Identify which cell holds the provided text, then report its (X, Y) central coordinate. 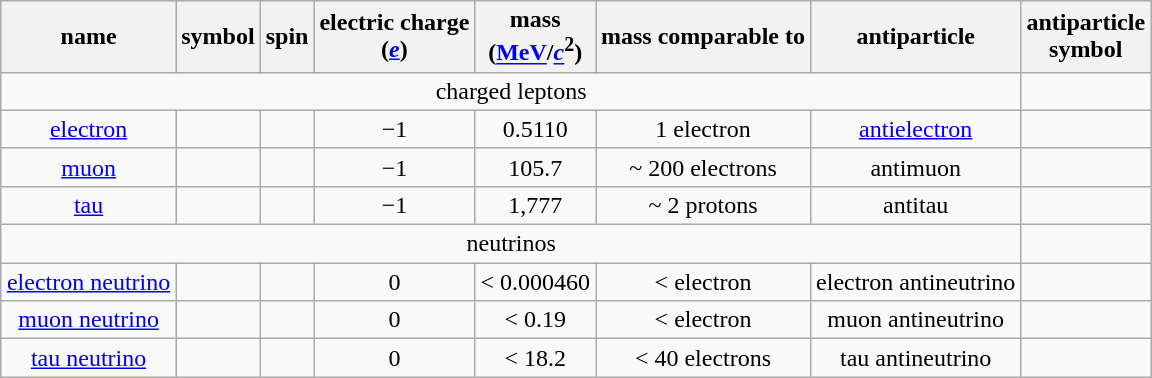
symbol (218, 37)
electron neutrino (88, 282)
105.7 (536, 167)
< 40 electrons (704, 358)
1 electron (704, 129)
antimuon (916, 167)
electron antineutrino (916, 282)
electric charge(e) (394, 37)
electron (88, 129)
charged leptons (510, 91)
1,777 (536, 205)
mass comparable to (704, 37)
muon neutrino (88, 320)
mass(MeV/c2) (536, 37)
~ 2 protons (704, 205)
muon antineutrino (916, 320)
tau antineutrino (916, 358)
0.5110 (536, 129)
muon (88, 167)
tau (88, 205)
antitau (916, 205)
< 0.19 (536, 320)
name (88, 37)
~ 200 electrons (704, 167)
< 18.2 (536, 358)
< 0.000460 (536, 282)
neutrinos (510, 244)
tau neutrino (88, 358)
spin (287, 37)
antiparticlesymbol (1086, 37)
antiparticle (916, 37)
antielectron (916, 129)
